Output the [X, Y] coordinate of the center of the cell containing the given text.  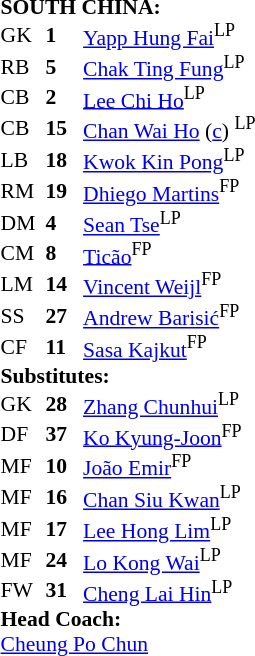
RB [24, 66]
CM [24, 254]
João EmirFP [169, 466]
10 [65, 466]
DF [24, 434]
8 [65, 254]
Chan Siu KwanLP [169, 498]
Sasa KajkutFP [169, 346]
Vincent WeijlFP [169, 284]
17 [65, 528]
37 [65, 434]
24 [65, 560]
15 [65, 128]
Dhiego MartinsFP [169, 190]
CF [24, 346]
Zhang ChunhuiLP [169, 404]
Andrew BarisićFP [169, 316]
5 [65, 66]
14 [65, 284]
16 [65, 498]
31 [65, 590]
SS [24, 316]
Kwok Kin PongLP [169, 160]
19 [65, 190]
Lee Chi HoLP [169, 98]
Lo Kong WaiLP [169, 560]
Chan Wai Ho (c) LP [169, 128]
Sean TseLP [169, 222]
27 [65, 316]
LB [24, 160]
Yapp Hung FaiLP [169, 36]
Ko Kyung-JoonFP [169, 434]
1 [65, 36]
FW [24, 590]
Chak Ting FungLP [169, 66]
4 [65, 222]
28 [65, 404]
Lee Hong LimLP [169, 528]
2 [65, 98]
TicãoFP [169, 254]
DM [24, 222]
LM [24, 284]
18 [65, 160]
RM [24, 190]
11 [65, 346]
Cheng Lai HinLP [169, 590]
